Pinpoint the cell where the given text exists, returning its [x, y] midpoint coordinate. 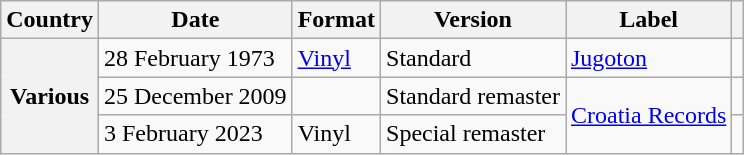
Standard [474, 58]
Format [336, 20]
Country [50, 20]
Label [649, 20]
Special remaster [474, 134]
Version [474, 20]
Date [195, 20]
25 December 2009 [195, 96]
Jugoton [649, 58]
3 February 2023 [195, 134]
Standard remaster [474, 96]
Croatia Records [649, 115]
28 February 1973 [195, 58]
Various [50, 96]
